Determine the [x, y] coordinate at the center of the cell enclosing the given text.  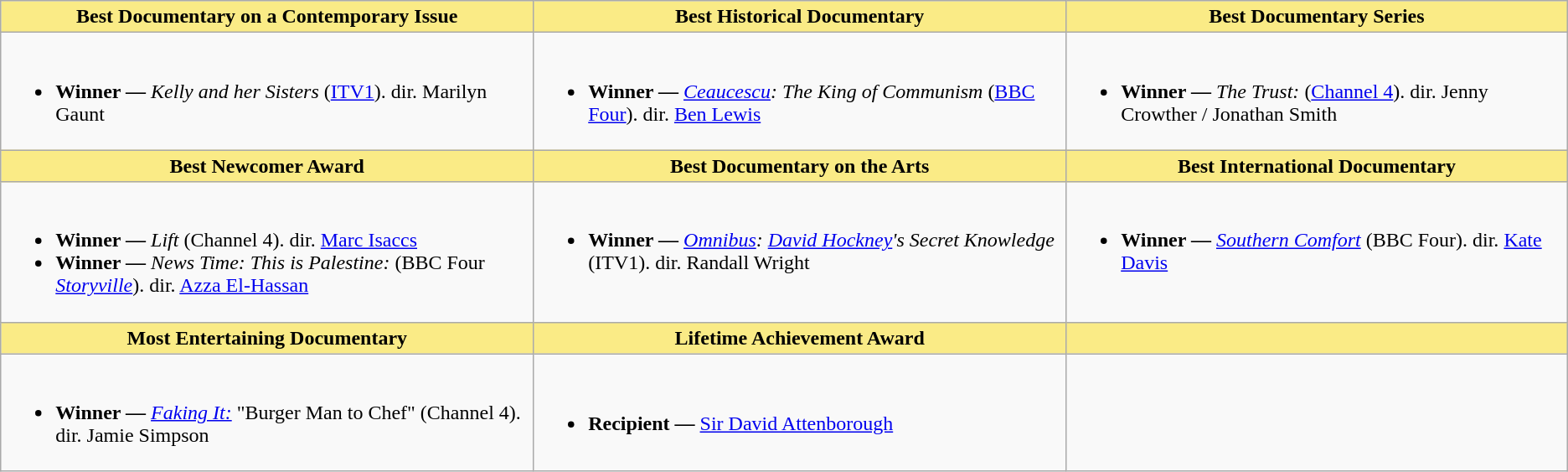
Best Historical Documentary [800, 17]
Winner — Faking It: "Burger Man to Chef" (Channel 4). dir. Jamie Simpson [267, 412]
Winner — Lift (Channel 4). dir. Marc IsaccsWinner — News Time: This is Palestine: (BBC Four Storyville). dir. Azza El-Hassan [267, 252]
Winner — Kelly and her Sisters (ITV1). dir. Marilyn Gaunt [267, 91]
Winner — Ceaucescu: The King of Communism (BBC Four). dir. Ben Lewis [800, 91]
Winner — Omnibus: David Hockney's Secret Knowledge (ITV1). dir. Randall Wright [800, 252]
Winner — The Trust: (Channel 4). dir. Jenny Crowther / Jonathan Smith [1317, 91]
Best Documentary on a Contemporary Issue [267, 17]
Most Entertaining Documentary [267, 338]
Winner — Southern Comfort (BBC Four). dir. Kate Davis [1317, 252]
Lifetime Achievement Award [800, 338]
Best Newcomer Award [267, 166]
Recipient — Sir David Attenborough [800, 412]
Best Documentary Series [1317, 17]
Best Documentary on the Arts [800, 166]
Best International Documentary [1317, 166]
